For the text-containing cell, return its midpoint in [x, y] coordinate format. 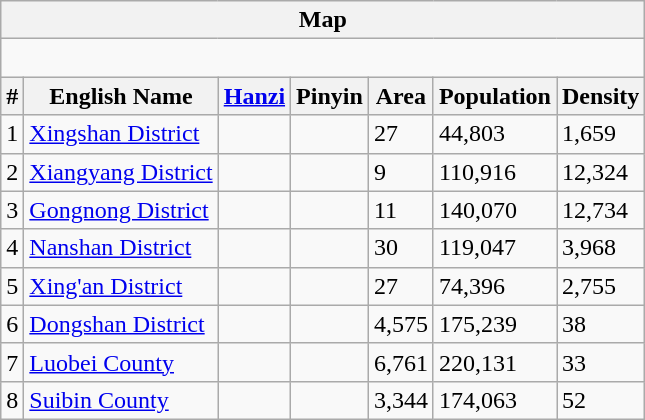
Density [600, 96]
Luobei County [121, 362]
1,659 [600, 134]
Xingshan District [121, 134]
30 [400, 248]
Hanzi [254, 96]
3 [12, 210]
8 [12, 400]
7 [12, 362]
220,131 [494, 362]
175,239 [494, 324]
# [12, 96]
Gongnong District [121, 210]
Population [494, 96]
12,324 [600, 172]
1 [12, 134]
3,344 [400, 400]
6,761 [400, 362]
Area [400, 96]
Xiangyang District [121, 172]
4 [12, 248]
6 [12, 324]
Pinyin [330, 96]
12,734 [600, 210]
119,047 [494, 248]
9 [400, 172]
5 [12, 286]
Suibin County [121, 400]
174,063 [494, 400]
52 [600, 400]
110,916 [494, 172]
Xing'an District [121, 286]
3,968 [600, 248]
140,070 [494, 210]
English Name [121, 96]
Dongshan District [121, 324]
74,396 [494, 286]
38 [600, 324]
11 [400, 210]
Map [323, 20]
2 [12, 172]
2,755 [600, 286]
33 [600, 362]
4,575 [400, 324]
Nanshan District [121, 248]
44,803 [494, 134]
